Determine the [X, Y] coordinate at the center of the cell enclosing the given text.  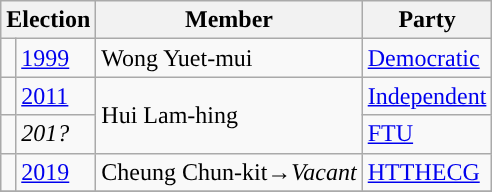
Cheung Chun-kit→Vacant [229, 172]
FTU [427, 134]
Election [48, 20]
2011 [56, 96]
Independent [427, 96]
2019 [56, 172]
Wong Yuet-mui [229, 58]
Party [427, 20]
HTTHECG [427, 172]
201? [56, 134]
Member [229, 20]
Democratic [427, 58]
Hui Lam-hing [229, 115]
1999 [56, 58]
